Pinpoint the cell where the given text exists, returning its (X, Y) midpoint coordinate. 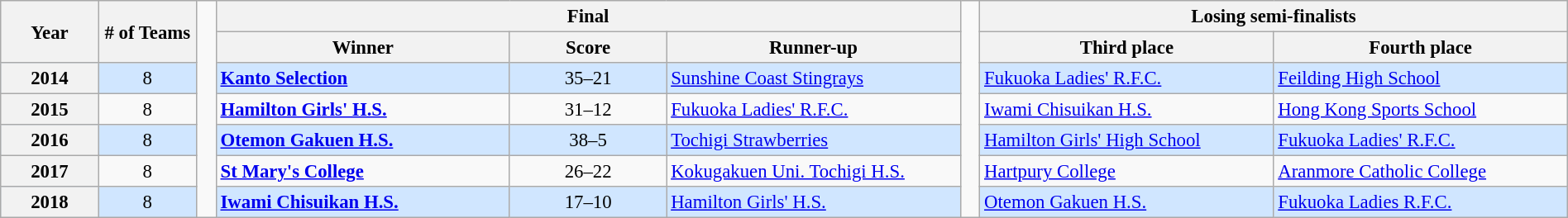
Hartpury College (1126, 172)
Year (50, 31)
38–5 (587, 140)
2018 (50, 202)
Hong Kong Sports School (1421, 110)
35–21 (587, 78)
Final (588, 17)
Kokugakuen Uni. Tochigi H.S. (814, 172)
Fukuoka Ladies R.F.C. (1421, 202)
26–22 (587, 172)
2016 (50, 140)
2015 (50, 110)
Score (587, 48)
17–10 (587, 202)
Sunshine Coast Stingrays (814, 78)
2014 (50, 78)
2017 (50, 172)
Feilding High School (1421, 78)
# of Teams (147, 31)
Runner-up (814, 48)
Losing semi-finalists (1274, 17)
Tochigi Strawberries (814, 140)
Hamilton Girls' High School (1126, 140)
Third place (1126, 48)
31–12 (587, 110)
Winner (362, 48)
Aranmore Catholic College (1421, 172)
Fourth place (1421, 48)
Kanto Selection (362, 78)
St Mary's College (362, 172)
